Return the [X, Y] coordinate for the center point of the cell that contains the specified text.  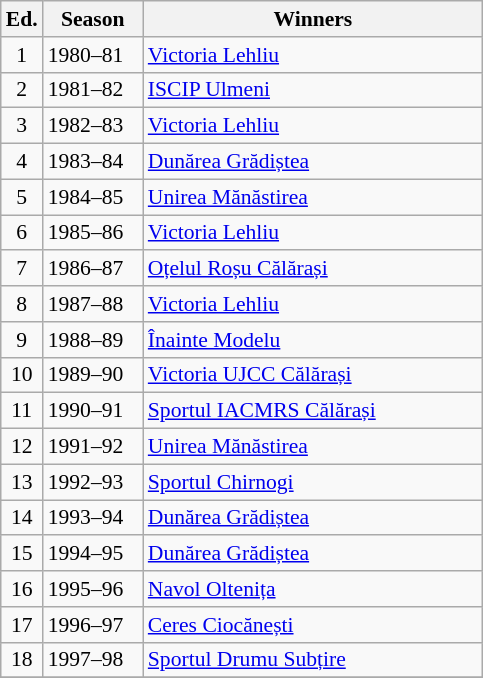
1987–88 [93, 304]
1982–83 [93, 126]
8 [22, 304]
7 [22, 269]
Sportul Drumu Subțire [313, 660]
1 [22, 55]
5 [22, 197]
Înainte Modelu [313, 340]
Sportul Chirnogi [313, 482]
16 [22, 589]
1990–91 [93, 411]
1991–92 [93, 447]
1986–87 [93, 269]
Oțelul Roșu Călărași [313, 269]
Sportul IACMRS Călărași [313, 411]
10 [22, 375]
Season [93, 19]
Ceres Ciocănești [313, 625]
1985–86 [93, 233]
1994–95 [93, 554]
1984–85 [93, 197]
1988–89 [93, 340]
6 [22, 233]
13 [22, 482]
Winners [313, 19]
1997–98 [93, 660]
1996–97 [93, 625]
Navol Oltenița [313, 589]
14 [22, 518]
4 [22, 162]
1981–82 [93, 90]
15 [22, 554]
3 [22, 126]
1992–93 [93, 482]
1989–90 [93, 375]
11 [22, 411]
18 [22, 660]
Victoria UJCC Călărași [313, 375]
1995–96 [93, 589]
ISCIP Ulmeni [313, 90]
2 [22, 90]
9 [22, 340]
12 [22, 447]
Ed. [22, 19]
1993–94 [93, 518]
1983–84 [93, 162]
1980–81 [93, 55]
17 [22, 625]
